Extract the [X, Y] coordinate from the center of the cell holding the provided text.  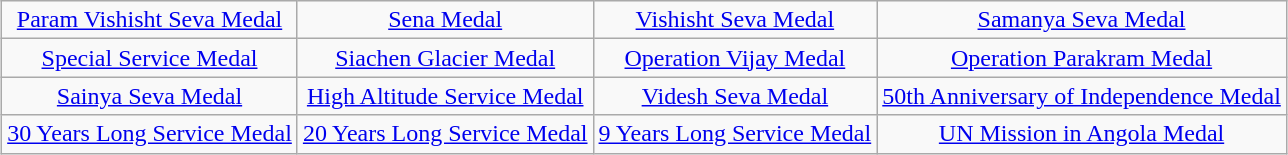
Param Vishisht Seva Medal [150, 20]
Operation Vijay Medal [735, 58]
50th Anniversary of Independence Medal [1082, 96]
Special Service Medal [150, 58]
30 Years Long Service Medal [150, 134]
20 Years Long Service Medal [445, 134]
Siachen Glacier Medal [445, 58]
Operation Parakram Medal [1082, 58]
Videsh Seva Medal [735, 96]
Vishisht Seva Medal [735, 20]
Sena Medal [445, 20]
UN Mission in Angola Medal [1082, 134]
Sainya Seva Medal [150, 96]
Samanya Seva Medal [1082, 20]
9 Years Long Service Medal [735, 134]
High Altitude Service Medal [445, 96]
